Scan for the cell matching the given text and deliver its [X, Y] coordinate at center. 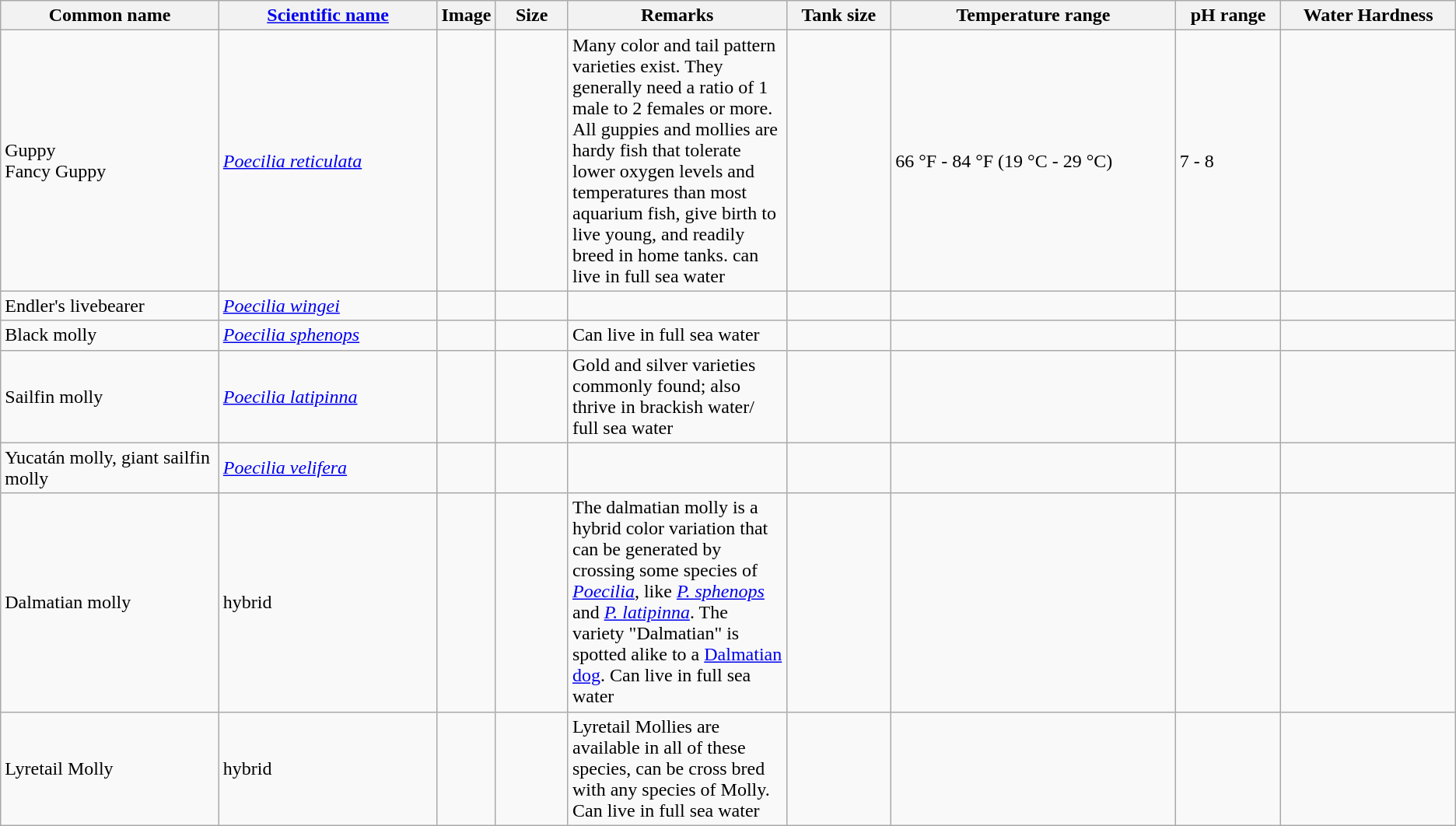
7 - 8 [1228, 160]
Remarks [677, 16]
GuppyFancy Guppy [110, 160]
Lyretail Mollies are available in all of these species, can be cross bred with any species of Molly. Can live in full sea water [677, 768]
Black molly [110, 335]
Temperature range [1034, 16]
Water Hardness [1368, 16]
Lyretail Molly [110, 768]
Dalmatian molly [110, 602]
Sailfin molly [110, 397]
Common name [110, 16]
Endler's livebearer [110, 306]
pH range [1228, 16]
Poecilia latipinna [328, 397]
Image [467, 16]
Size [532, 16]
Poecilia reticulata [328, 160]
Poecilia wingei [328, 306]
Poecilia velifera [328, 468]
Tank size [838, 16]
Scientific name [328, 16]
Poecilia sphenops [328, 335]
Yucatán molly, giant sailfin molly [110, 468]
Can live in full sea water [677, 335]
66 °F - 84 °F (19 °C - 29 °C) [1034, 160]
Gold and silver varieties commonly found; also thrive in brackish water/ full sea water [677, 397]
